Detect which cell encompasses the target text, then output its [x, y] center coordinate. 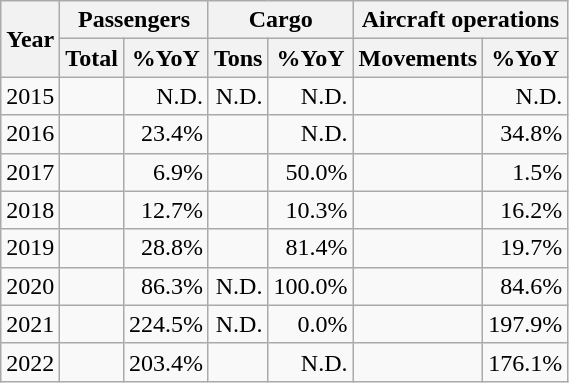
2019 [30, 248]
2020 [30, 286]
81.4% [310, 248]
Cargo [280, 20]
100.0% [310, 286]
203.4% [166, 362]
16.2% [526, 210]
2015 [30, 96]
1.5% [526, 172]
Total [92, 58]
176.1% [526, 362]
6.9% [166, 172]
19.7% [526, 248]
2021 [30, 324]
86.3% [166, 286]
Tons [238, 58]
2016 [30, 134]
Year [30, 39]
50.0% [310, 172]
34.8% [526, 134]
2018 [30, 210]
84.6% [526, 286]
Movements [418, 58]
Passengers [134, 20]
23.4% [166, 134]
224.5% [166, 324]
197.9% [526, 324]
10.3% [310, 210]
0.0% [310, 324]
12.7% [166, 210]
28.8% [166, 248]
2017 [30, 172]
Aircraft operations [460, 20]
2022 [30, 362]
